Search for the cell housing the specified text and yield its (x, y) center coordinate. 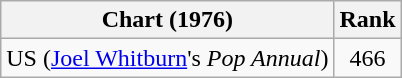
Chart (1976) (168, 20)
US (Joel Whitburn's Pop Annual) (168, 58)
Rank (368, 20)
466 (368, 58)
